Output the [x, y] coordinate of the center of the cell containing the given text.  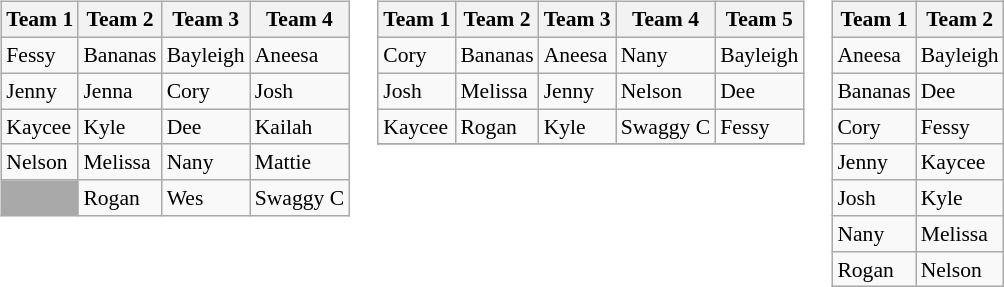
Kailah [300, 127]
Jenna [120, 91]
Team 5 [759, 20]
Wes [206, 198]
Mattie [300, 162]
